Return [X, Y] of the center of cell containing provided text 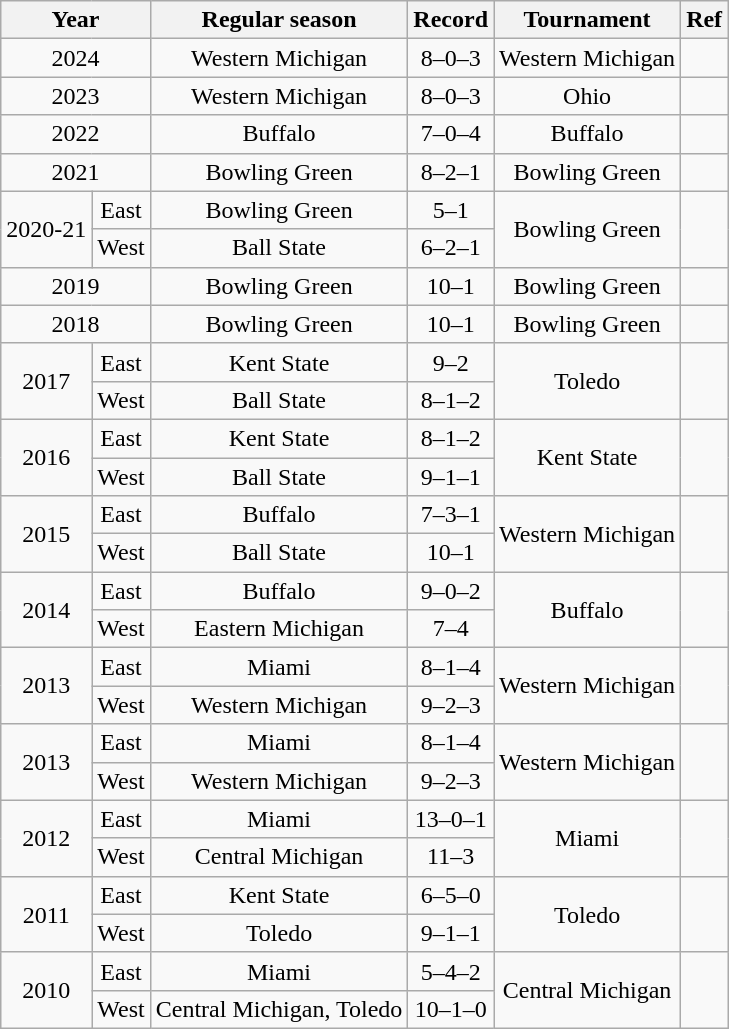
2024 [76, 58]
Eastern Michigan [279, 629]
10–1–0 [451, 1009]
6–2–1 [451, 248]
9–2 [451, 362]
2022 [76, 134]
2021 [76, 172]
2014 [46, 610]
2017 [46, 381]
7–3–1 [451, 515]
Record [451, 20]
2012 [46, 838]
Ohio [588, 96]
6–5–0 [451, 895]
13–0–1 [451, 819]
5–1 [451, 210]
Regular season [279, 20]
2020-21 [46, 229]
7–4 [451, 629]
Tournament [588, 20]
8–2–1 [451, 172]
2023 [76, 96]
Central Michigan, Toledo [279, 1009]
Year [76, 20]
2011 [46, 914]
2018 [76, 324]
Ref [704, 20]
9–0–2 [451, 591]
2015 [46, 534]
2019 [76, 286]
7–0–4 [451, 134]
2016 [46, 457]
2010 [46, 990]
5–4–2 [451, 971]
11–3 [451, 857]
